Find where the given text appears and provide that cell's center as (X, Y) coordinate. 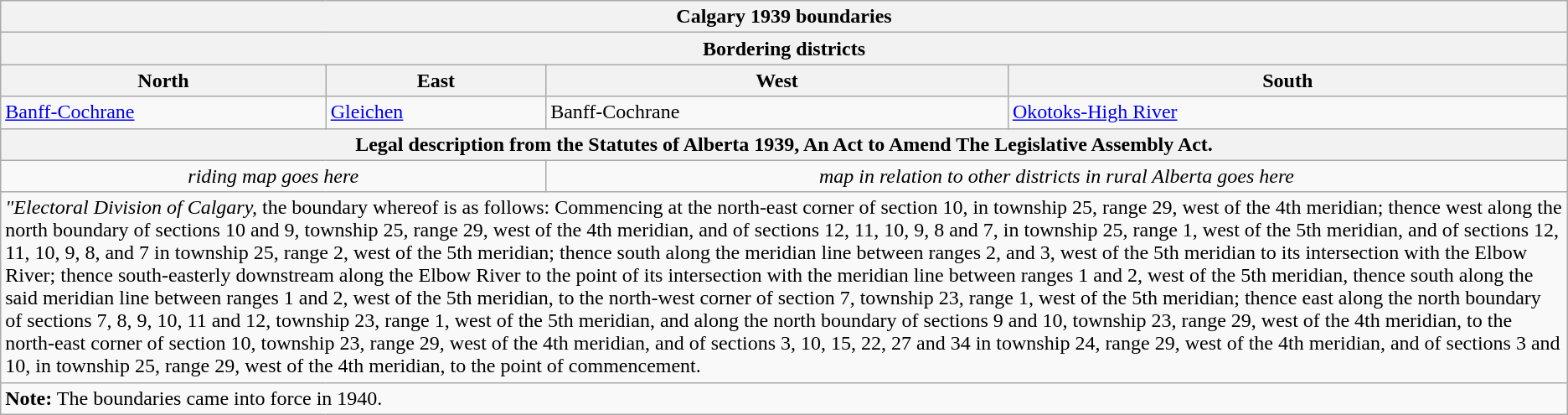
South (1287, 80)
East (436, 80)
Bordering districts (784, 49)
Gleichen (436, 112)
North (163, 80)
Legal description from the Statutes of Alberta 1939, An Act to Amend The Legislative Assembly Act. (784, 144)
West (777, 80)
Okotoks-High River (1287, 112)
riding map goes here (273, 176)
Calgary 1939 boundaries (784, 17)
Note: The boundaries came into force in 1940. (784, 398)
map in relation to other districts in rural Alberta goes here (1057, 176)
